Extract the (X, Y) coordinate from the center of the cell holding the provided text.  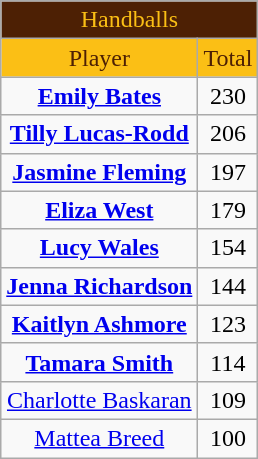
Mattea Breed (100, 438)
123 (228, 324)
Handballs (130, 20)
206 (228, 134)
114 (228, 362)
Kaitlyn Ashmore (100, 324)
230 (228, 96)
179 (228, 210)
Tamara Smith (100, 362)
Emily Bates (100, 96)
Eliza West (100, 210)
Total (228, 58)
100 (228, 438)
Jasmine Fleming (100, 172)
Charlotte Baskaran (100, 400)
197 (228, 172)
Jenna Richardson (100, 286)
109 (228, 400)
144 (228, 286)
Lucy Wales (100, 248)
Player (100, 58)
Tilly Lucas-Rodd (100, 134)
154 (228, 248)
